Detect which cell encompasses the target text, then output its [X, Y] center coordinate. 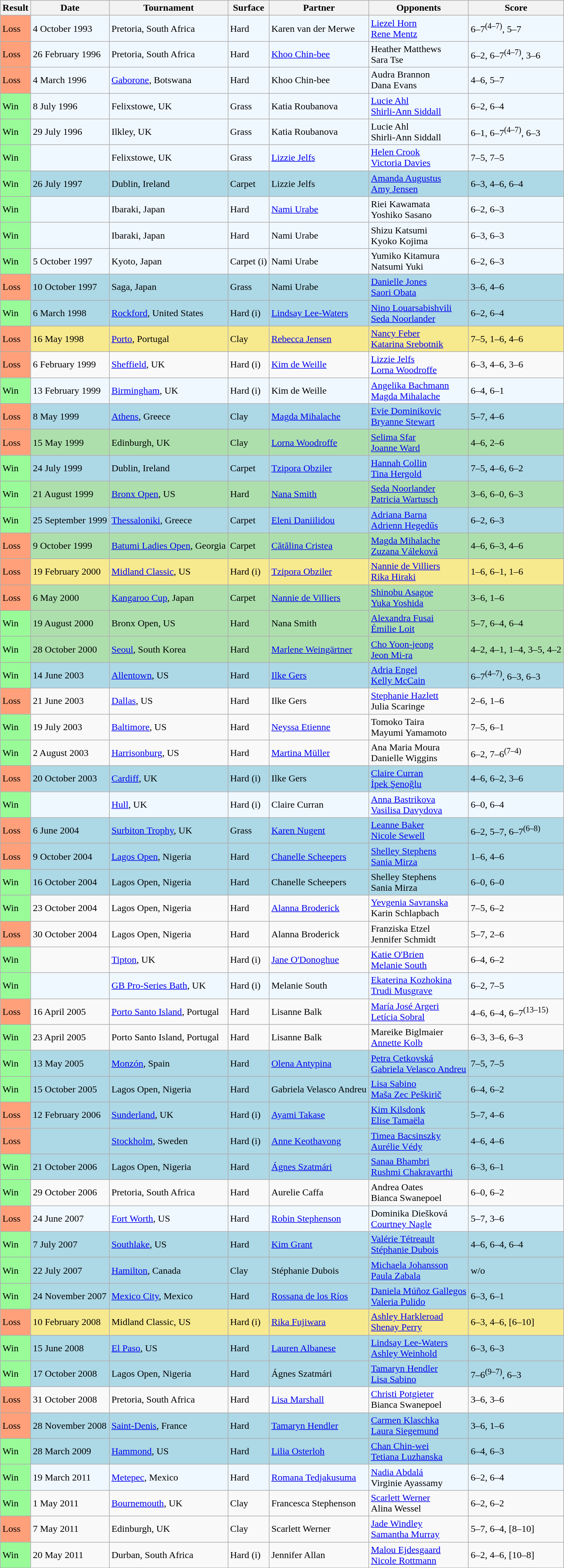
Hammond, US [169, 1451]
Kim Kilsdonk Elise Tamaëla [419, 1115]
4 October 1993 [70, 29]
Magda Mihalache Zuzana Váleková [419, 546]
Lilia Osterloh [319, 1451]
28 March 2009 [70, 1451]
4–6, 4–6 [516, 1141]
7–5, 4–6, 6–2 [516, 468]
2–6, 1–6 [516, 701]
6 March 1998 [70, 313]
6–1, 6–7(4–7), 6–3 [516, 132]
Alexandra Fusai Émilie Loit [419, 624]
1–6, 4–6 [516, 857]
Mexico City, Mexico [169, 1296]
Southlake, US [169, 1245]
6 May 2000 [70, 597]
Jennifer Allan [319, 1555]
Heather Matthews Sara Tse [419, 54]
3–6, 4–6 [516, 287]
6–3, 3–6, 6–3 [516, 1037]
Tomoko Taira Mayumi Yamamoto [419, 727]
19 July 2003 [70, 727]
Rockford, United States [169, 313]
17 October 2008 [70, 1374]
4–6, 5–7 [516, 80]
Dallas, US [169, 701]
23 October 2004 [70, 908]
Nadia Abdalá Virginie Ayassamy [419, 1477]
13 May 2005 [70, 1063]
Ilkley, UK [169, 132]
Gaborone, Botswana [169, 80]
30 October 2004 [70, 934]
Jade Windley Samantha Murray [419, 1529]
Michaela Johansson Paula Zabala [419, 1270]
Rossana de los Ríos [319, 1296]
Mareike Biglmaier Annette Kolb [419, 1037]
Allentown, US [169, 675]
14 June 2003 [70, 675]
10 October 1997 [70, 287]
5–7, 2–6 [516, 934]
Monzón, Spain [169, 1063]
Nino Louarsabishvili Seda Noorlander [419, 313]
29 October 2006 [70, 1193]
4–2, 4–1, 1–4, 3–5, 4–2 [516, 649]
Scarlett Werner [319, 1529]
Audra Brannon Dana Evans [419, 80]
Olena Antypina [319, 1063]
Andrea Oates Bianca Swanepoel [419, 1193]
Yevgenia Savranska Karin Schlapbach [419, 908]
24 November 2007 [70, 1296]
Jane O'Donoghue [319, 960]
7–5, 1–6, 4–6 [516, 339]
Magda Mihalache [319, 417]
Result [16, 8]
Rika Fujiwara [319, 1322]
Katie O'Brien Melanie South [419, 960]
Score [516, 8]
Hull, UK [169, 805]
Stephanie Hazlett Julia Scaringe [419, 701]
Angelika Bachmann Magda Mihalache [419, 391]
6–7(4–7), 5–7 [516, 29]
15 June 2008 [70, 1348]
Carmen Klaschka Laura Siegemund [419, 1425]
28 November 2008 [70, 1425]
Tournament [169, 8]
Sheffield, UK [169, 365]
25 September 1999 [70, 520]
4–6, 6–2, 3–6 [516, 779]
Martina Müller [319, 753]
Robin Stephenson [319, 1218]
21 October 2006 [70, 1167]
6–7(4–7), 6–3, 6–3 [516, 675]
Romana Tedjakusuma [319, 1477]
Francesca Stephenson [319, 1503]
Amanda Augustus Amy Jensen [419, 184]
26 July 1997 [70, 184]
Sanaa Bhambri Rushmi Chakravarthi [419, 1167]
Gabriela Velasco Andreu [319, 1089]
Nannie de Villiers Rika Hiraki [419, 572]
Claire Curran [319, 805]
6–3, 4–6, [6–10] [516, 1322]
6–4, 6–3 [516, 1451]
Liezel Horn Rene Mentz [419, 29]
Stéphanie Dubois [319, 1270]
Kim Grant [319, 1245]
Karen Nugent [319, 830]
Lauren Albanese [319, 1348]
Kangaroo Cup, Japan [169, 597]
Lizzie Jelfs Lorna Woodroffe [419, 365]
Tamaryn Hendler [319, 1425]
Adriana Barna Adrienn Hegedűs [419, 520]
6–0, 6–2 [516, 1193]
Valérie Tétreault Stéphanie Dubois [419, 1245]
Durban, South Africa [169, 1555]
Anna Bastrikova Vasilisa Davydova [419, 805]
Porto, Portugal [169, 339]
Melanie South [319, 985]
Surface [248, 8]
Chan Chin-wei Tetiana Luzhanska [419, 1451]
Cătălina Cristea [319, 546]
3–6, 6–0, 6–3 [516, 494]
Partner [319, 8]
Fort Worth, US [169, 1218]
Selima Sfar Joanne Ward [419, 442]
Anne Keothavong [319, 1141]
Shinobu Asagoe Yuka Yoshida [419, 597]
Athens, Greece [169, 417]
Leanne Baker Nicole Sewell [419, 830]
16 May 1998 [70, 339]
Marlene Weingärtner [319, 649]
Claire Curran İpek Şenoğlu [419, 779]
23 April 2005 [70, 1037]
10 February 2008 [70, 1322]
19 August 2000 [70, 624]
Scarlett Werner Alina Wessel [419, 1503]
6–2, 6–2 [516, 1503]
15 October 2005 [70, 1089]
6–2, 5–7, 6–7(6–8) [516, 830]
8 July 1996 [70, 106]
Lindsay Lee-Waters [319, 313]
15 May 1999 [70, 442]
Petra Cetkovská Gabriela Velasco Andreu [419, 1063]
Karen van der Merwe [319, 29]
1–6, 6–1, 1–6 [516, 572]
1 May 2011 [70, 1503]
6 February 1999 [70, 365]
9 October 1999 [70, 546]
Carpet (i) [248, 261]
Nancy Feber Katarina Srebotnik [419, 339]
Hamilton, Canada [169, 1270]
Riei Kawamata Yoshiko Sasano [419, 209]
Evie Dominikovic Bryanne Stewart [419, 417]
Batumi Ladies Open, Georgia [169, 546]
6 June 2004 [70, 830]
6–3, 4–6, 3–6 [516, 365]
Ashley Harkleroad Shenay Perry [419, 1322]
6–0, 6–0 [516, 882]
Nannie de Villiers [319, 597]
Adria Engel Kelly McCain [419, 675]
Thessaloniki, Greece [169, 520]
29 July 1996 [70, 132]
6–0, 6–4 [516, 805]
16 April 2005 [70, 1012]
Timea Bacsinszky Aurélie Védy [419, 1141]
Surbiton Trophy, UK [169, 830]
Ana Maria Moura Danielle Wiggins [419, 753]
Saga, Japan [169, 287]
Metepec, Mexico [169, 1477]
María José Argeri Letícia Sobral [419, 1012]
Cho Yoon-jeong Jeon Mi-ra [419, 649]
Date [70, 8]
16 October 2004 [70, 882]
24 June 2007 [70, 1218]
Franziska Etzel Jennifer Schmidt [419, 934]
Baltimore, US [169, 727]
Rebecca Jensen [319, 339]
Seda Noorlander Patricia Wartusch [419, 494]
6–2, 7–5 [516, 985]
28 October 2000 [70, 649]
Hannah Collin Tina Hergold [419, 468]
Opponents [419, 8]
20 May 2011 [70, 1555]
Aurelie Caffa [319, 1193]
5–7, 6–4, 6–4 [516, 624]
Cardiff, UK [169, 779]
Neyssa Etienne [319, 727]
5 October 1997 [70, 261]
Kyoto, Japan [169, 261]
19 February 2000 [70, 572]
El Paso, US [169, 1348]
6–3, 4–6, 6–4 [516, 184]
22 July 2007 [70, 1270]
12 February 2006 [70, 1115]
5–7, 3–6 [516, 1218]
Tipton, UK [169, 960]
Stockholm, Sweden [169, 1141]
Christi Potgieter Bianca Swanepoel [419, 1400]
Sunderland, UK [169, 1115]
7–6(9–7), 6–3 [516, 1374]
5–7, 6–4, [8–10] [516, 1529]
Ayami Takase [319, 1115]
26 February 1996 [70, 54]
6–2, 6–7(4–7), 3–6 [516, 54]
Harrisonburg, US [169, 753]
Daniela Múñoz Gallegos Valeria Pulido [419, 1296]
Bournemouth, UK [169, 1503]
6–4, 6–1 [516, 391]
7–5, 6–1 [516, 727]
Lorna Woodroffe [319, 442]
Birmingham, UK [169, 391]
Tamaryn Hendler Lisa Sabino [419, 1374]
Lisa Marshall [319, 1400]
Dominika Diešková Courtney Nagle [419, 1218]
6–2, 4–6, [10–8] [516, 1555]
20 October 2003 [70, 779]
31 October 2008 [70, 1400]
4 March 1996 [70, 80]
6–2, 7–6(7–4) [516, 753]
4–6, 6–3, 4–6 [516, 546]
9 October 2004 [70, 857]
19 March 2011 [70, 1477]
21 August 1999 [70, 494]
24 July 1999 [70, 468]
Shizu Katsumi Kyoko Kojima [419, 235]
2 August 2003 [70, 753]
Helen Crook Victoria Davies [419, 157]
7 July 2007 [70, 1245]
Lindsay Lee-Waters Ashley Weinhold [419, 1348]
4–6, 6–4, 6–7(13–15) [516, 1012]
Danielle Jones Saori Obata [419, 287]
7–5, 6–2 [516, 908]
21 June 2003 [70, 701]
Yumiko Kitamura Natsumi Yuki [419, 261]
GB Pro-Series Bath, UK [169, 985]
Seoul, South Korea [169, 649]
w/o [516, 1270]
4–6, 2–6 [516, 442]
7 May 2011 [70, 1529]
Ekaterina Kozhokina Trudi Musgrave [419, 985]
8 May 1999 [70, 417]
Malou Ejdesgaard Nicole Rottmann [419, 1555]
3–6, 3–6 [516, 1400]
Lisa Sabino Maša Zec Peškirič [419, 1089]
4–6, 6–4, 6–4 [516, 1245]
13 February 1999 [70, 391]
Saint-Denis, France [169, 1425]
Eleni Daniilidou [319, 520]
